Output the (x, y) coordinate of the center of the cell containing the given text.  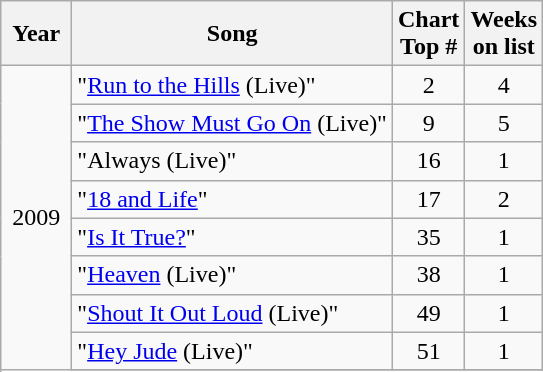
35 (428, 237)
16 (428, 161)
"Always (Live)" (232, 161)
Song (232, 34)
"Heaven (Live)" (232, 275)
Chart Top # (428, 34)
Year (36, 34)
2009 (36, 218)
"The Show Must Go On (Live)" (232, 123)
"18 and Life" (232, 199)
49 (428, 313)
17 (428, 199)
"Is It True?" (232, 237)
"Hey Jude (Live)" (232, 351)
38 (428, 275)
5 (504, 123)
"Shout It Out Loud (Live)" (232, 313)
4 (504, 85)
9 (428, 123)
51 (428, 351)
Weeks on list (504, 34)
"Run to the Hills (Live)" (232, 85)
